Extract the [X, Y] coordinate from the center of the cell holding the provided text.  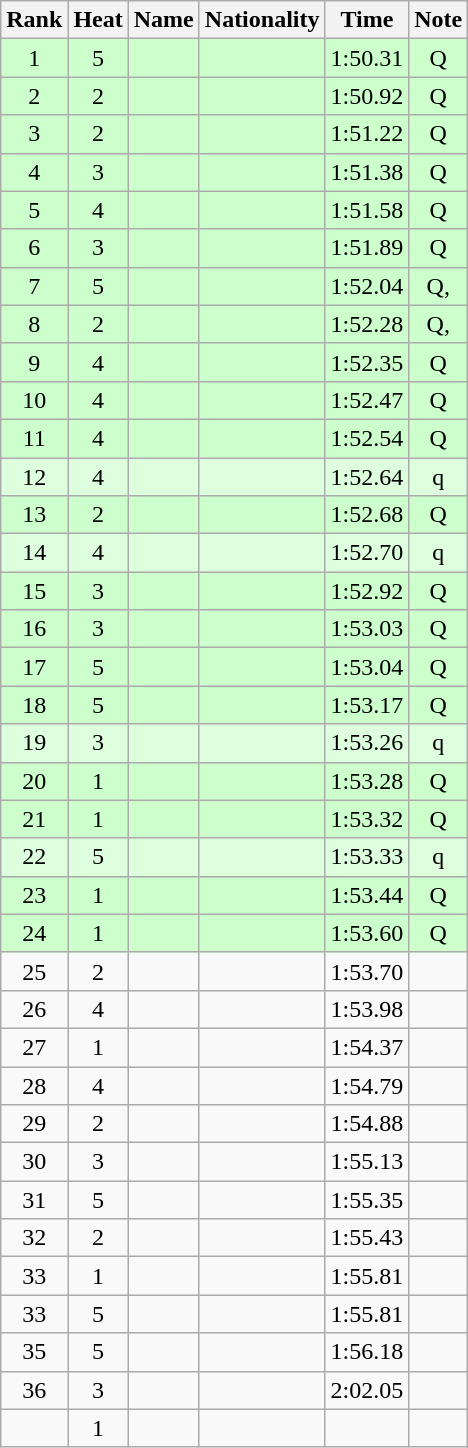
Time [367, 20]
Rank [34, 20]
35 [34, 1352]
21 [34, 819]
24 [34, 933]
1:50.92 [367, 96]
1:53.33 [367, 857]
Heat [98, 20]
1:51.38 [367, 172]
15 [34, 591]
8 [34, 324]
29 [34, 1124]
1:55.43 [367, 1238]
1:53.03 [367, 629]
1:54.88 [367, 1124]
1:51.22 [367, 134]
32 [34, 1238]
1:53.28 [367, 781]
1:53.98 [367, 1009]
17 [34, 667]
1:56.18 [367, 1352]
25 [34, 971]
1:53.17 [367, 705]
22 [34, 857]
1:52.92 [367, 591]
1:52.54 [367, 438]
1:51.89 [367, 248]
1:52.70 [367, 553]
13 [34, 515]
1:54.79 [367, 1085]
1:52.04 [367, 286]
6 [34, 248]
1:51.58 [367, 210]
27 [34, 1047]
1:52.35 [367, 362]
23 [34, 895]
26 [34, 1009]
11 [34, 438]
10 [34, 400]
2:02.05 [367, 1390]
36 [34, 1390]
1:55.35 [367, 1200]
1:53.44 [367, 895]
19 [34, 743]
30 [34, 1162]
1:52.64 [367, 477]
14 [34, 553]
31 [34, 1200]
1:55.13 [367, 1162]
16 [34, 629]
1:53.26 [367, 743]
18 [34, 705]
20 [34, 781]
1:53.04 [367, 667]
Note [438, 20]
1:53.70 [367, 971]
1:54.37 [367, 1047]
28 [34, 1085]
1:50.31 [367, 58]
1:53.32 [367, 819]
1:52.68 [367, 515]
Name [164, 20]
1:53.60 [367, 933]
7 [34, 286]
1:52.47 [367, 400]
Nationality [262, 20]
1:52.28 [367, 324]
12 [34, 477]
9 [34, 362]
